From the cell containing the given text, extract its center point as (X, Y) coordinate. 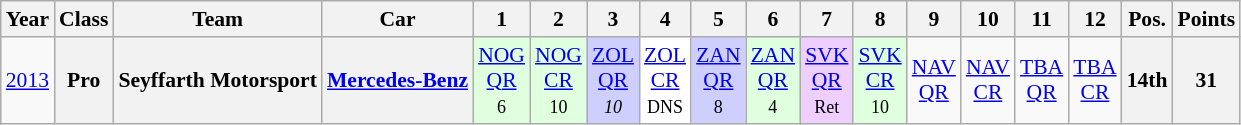
Pro (84, 80)
SVKQRRet (826, 80)
Team (218, 19)
NOGQR6 (502, 80)
TBACR (1094, 80)
8 (880, 19)
12 (1094, 19)
3 (613, 19)
NAVQR (934, 80)
1 (502, 19)
14th (1148, 80)
Mercedes-Benz (398, 80)
ZANQR4 (773, 80)
Car (398, 19)
4 (665, 19)
ZOLCRDNS (665, 80)
Year (28, 19)
Class (84, 19)
6 (773, 19)
SVKCR10 (880, 80)
Points (1207, 19)
7 (826, 19)
31 (1207, 80)
Seyffarth Motorsport (218, 80)
9 (934, 19)
10 (988, 19)
NOGCR10 (558, 80)
2013 (28, 80)
5 (718, 19)
Pos. (1148, 19)
2 (558, 19)
TBAQR (1042, 80)
ZOLQR10 (613, 80)
11 (1042, 19)
NAVCR (988, 80)
ZANQR8 (718, 80)
